For the text-containing cell, return its midpoint in (x, y) coordinate format. 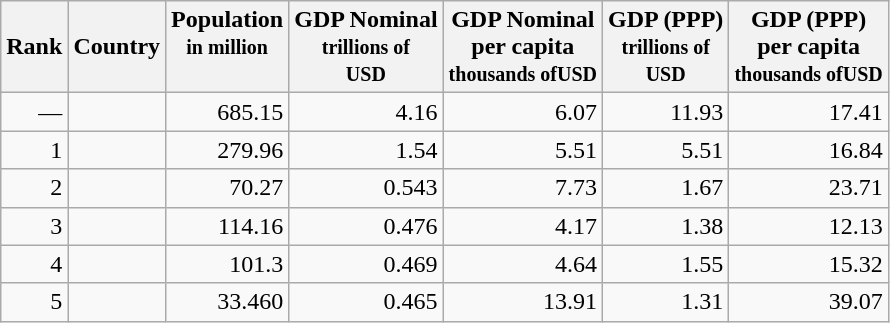
2 (34, 188)
101.3 (228, 264)
GDP (PPP)per capitathousands ofUSD (808, 47)
Rank (34, 47)
3 (34, 226)
0.469 (366, 264)
11.93 (666, 112)
15.32 (808, 264)
— (34, 112)
16.84 (808, 150)
4.16 (366, 112)
Populationin million (228, 47)
0.476 (366, 226)
GDP Nominaltrillions ofUSD (366, 47)
1.38 (666, 226)
GDP Nominalper capitathousands ofUSD (522, 47)
39.07 (808, 302)
279.96 (228, 150)
4.17 (522, 226)
685.15 (228, 112)
7.73 (522, 188)
70.27 (228, 188)
13.91 (522, 302)
1 (34, 150)
Country (117, 47)
1.31 (666, 302)
1.54 (366, 150)
4.64 (522, 264)
0.543 (366, 188)
1.67 (666, 188)
23.71 (808, 188)
5 (34, 302)
6.07 (522, 112)
GDP (PPP)trillions ofUSD (666, 47)
12.13 (808, 226)
0.465 (366, 302)
17.41 (808, 112)
4 (34, 264)
1.55 (666, 264)
33.460 (228, 302)
114.16 (228, 226)
